Extract the [x, y] coordinate from the center of the cell holding the provided text.  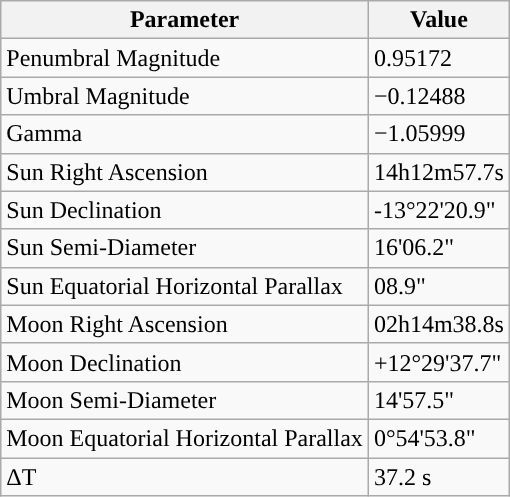
Value [438, 20]
Moon Equatorial Horizontal Parallax [185, 438]
Umbral Magnitude [185, 96]
ΔT [185, 477]
Penumbral Magnitude [185, 58]
Parameter [185, 20]
Sun Right Ascension [185, 172]
02h14m38.8s [438, 324]
−0.12488 [438, 96]
08.9" [438, 286]
16'06.2" [438, 248]
37.2 s [438, 477]
+12°29'37.7" [438, 362]
14h12m57.7s [438, 172]
−1.05999 [438, 134]
0.95172 [438, 58]
Sun Semi-Diameter [185, 248]
Moon Declination [185, 362]
0°54'53.8" [438, 438]
Gamma [185, 134]
14'57.5" [438, 400]
Moon Semi-Diameter [185, 400]
-13°22'20.9" [438, 210]
Sun Equatorial Horizontal Parallax [185, 286]
Moon Right Ascension [185, 324]
Sun Declination [185, 210]
